Determine the (x, y) coordinate at the center of the cell enclosing the given text.  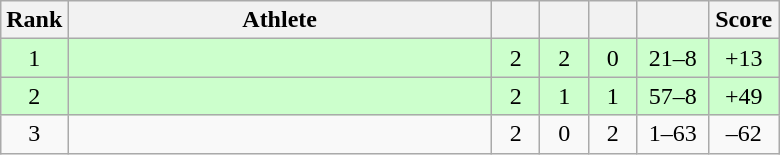
Score (744, 20)
1–63 (672, 134)
Athlete (280, 20)
+13 (744, 58)
+49 (744, 96)
Rank (34, 20)
57–8 (672, 96)
21–8 (672, 58)
3 (34, 134)
–62 (744, 134)
